Detect which cell encompasses the target text, then output its [x, y] center coordinate. 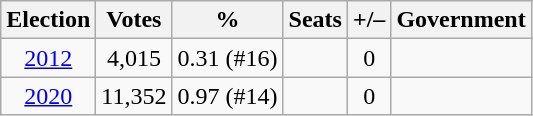
2012 [48, 58]
11,352 [134, 96]
0.31 (#16) [228, 58]
Votes [134, 20]
4,015 [134, 58]
0.97 (#14) [228, 96]
Seats [315, 20]
2020 [48, 96]
Government [461, 20]
+/– [368, 20]
% [228, 20]
Election [48, 20]
